Pinpoint the cell where the given text exists, returning its (X, Y) midpoint coordinate. 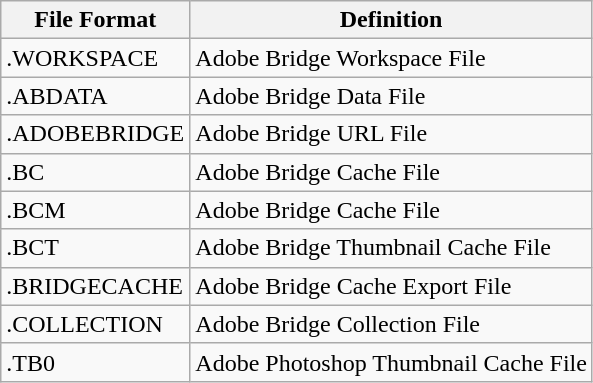
Adobe Bridge Data File (392, 96)
.BC (96, 172)
Definition (392, 20)
File Format (96, 20)
Adobe Bridge Thumbnail Cache File (392, 248)
.BRIDGECACHE (96, 286)
.WORKSPACE (96, 58)
.COLLECTION (96, 324)
Adobe Bridge URL File (392, 134)
.ABDATA (96, 96)
Adobe Bridge Workspace File (392, 58)
.BCM (96, 210)
.TB0 (96, 362)
Adobe Bridge Collection File (392, 324)
.ADOBEBRIDGE (96, 134)
Adobe Photoshop Thumbnail Cache File (392, 362)
.BCT (96, 248)
Adobe Bridge Cache Export File (392, 286)
